Extract the [x, y] coordinate from the center of the cell holding the provided text.  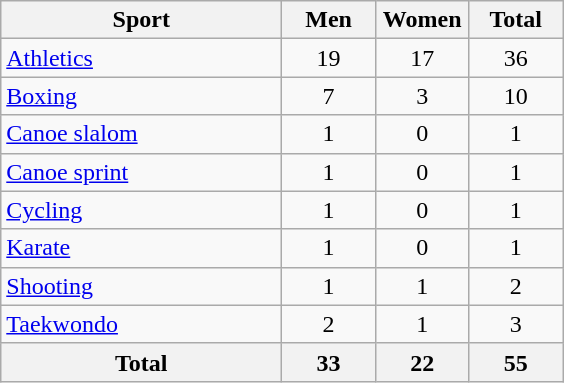
Men [329, 20]
55 [516, 362]
17 [422, 58]
10 [516, 96]
Women [422, 20]
Cycling [142, 210]
Athletics [142, 58]
Taekwondo [142, 324]
22 [422, 362]
Boxing [142, 96]
Karate [142, 248]
36 [516, 58]
33 [329, 362]
Shooting [142, 286]
Sport [142, 20]
7 [329, 96]
19 [329, 58]
Canoe slalom [142, 134]
Canoe sprint [142, 172]
